Pinpoint the cell where the given text exists, returning its (x, y) midpoint coordinate. 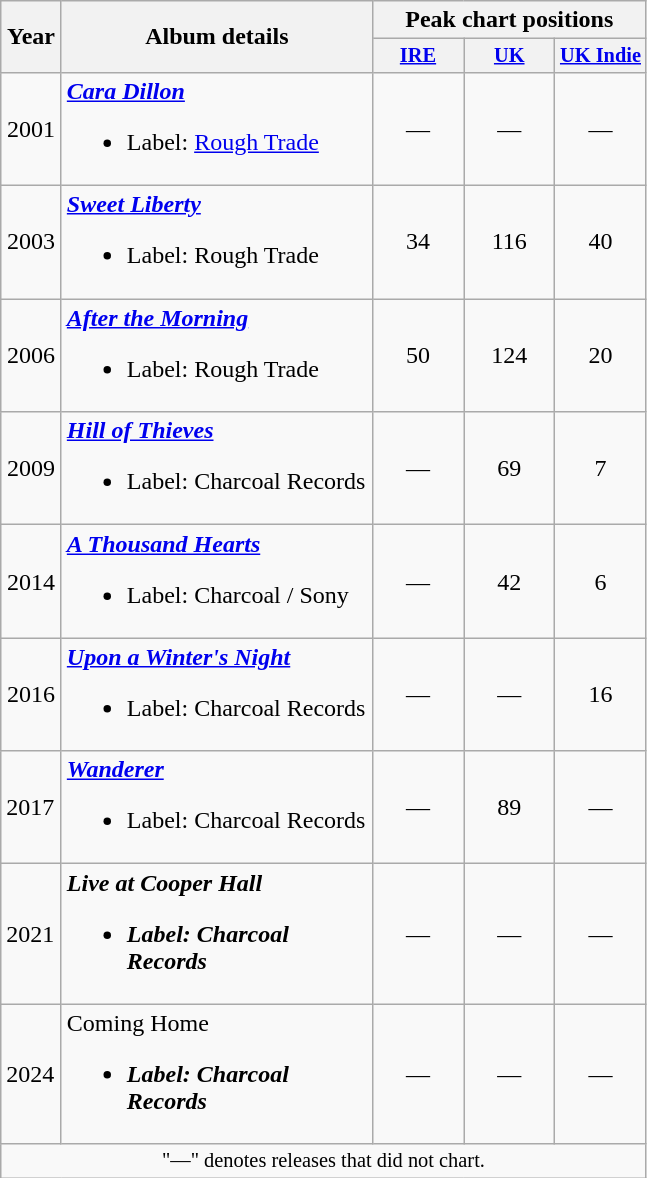
16 (600, 694)
WandererLabel: Charcoal Records (216, 808)
2024 (32, 1074)
A Thousand HeartsLabel: Charcoal / Sony (216, 582)
"—" denotes releases that did not chart. (324, 1161)
89 (510, 808)
7 (600, 468)
2021 (32, 934)
2001 (32, 128)
Coming HomeLabel: Charcoal Records (216, 1074)
40 (600, 242)
UK Indie (600, 56)
Album details (216, 37)
20 (600, 356)
50 (418, 356)
2003 (32, 242)
69 (510, 468)
2017 (32, 808)
After the MorningLabel: Rough Trade (216, 356)
2006 (32, 356)
Sweet LibertyLabel: Rough Trade (216, 242)
34 (418, 242)
Live at Cooper HallLabel: Charcoal Records (216, 934)
2014 (32, 582)
2009 (32, 468)
Cara DillonLabel: Rough Trade (216, 128)
UK (510, 56)
6 (600, 582)
IRE (418, 56)
Upon a Winter's NightLabel: Charcoal Records (216, 694)
Year (32, 37)
42 (510, 582)
Peak chart positions (509, 20)
2016 (32, 694)
Hill of ThievesLabel: Charcoal Records (216, 468)
116 (510, 242)
124 (510, 356)
